Extract the [X, Y] coordinate from the center of the cell holding the provided text.  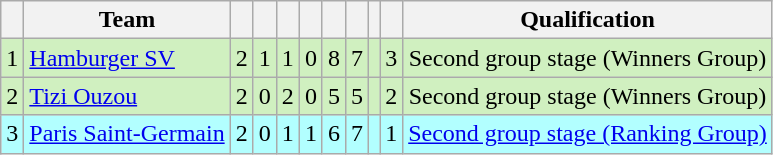
Second group stage (Ranking Group) [588, 134]
Paris Saint-Germain [127, 134]
6 [334, 134]
Hamburger SV [127, 58]
Team [127, 20]
8 [334, 58]
Tizi Ouzou [127, 96]
Qualification [588, 20]
